Output the [x, y] coordinate of the center of the cell containing the given text.  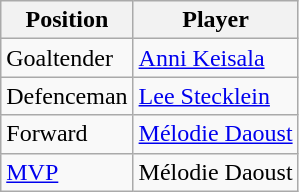
Anni Keisala [216, 58]
Player [216, 20]
Goaltender [67, 58]
Forward [67, 134]
MVP [67, 172]
Lee Stecklein [216, 96]
Position [67, 20]
Defenceman [67, 96]
